Provide the [X, Y] coordinate of the cell's center where the given text is located.  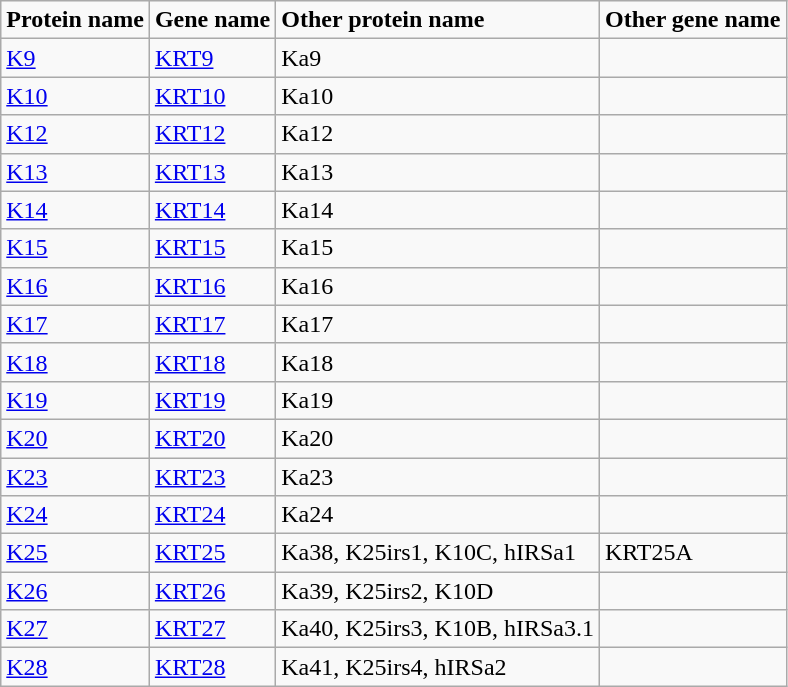
Ka40, K25irs3, K10B, hIRSa3.1 [438, 629]
Protein name [76, 20]
KRT12 [212, 134]
KRT24 [212, 515]
K10 [76, 96]
Ka20 [438, 438]
Other protein name [438, 20]
KRT13 [212, 172]
KRT17 [212, 324]
KRT10 [212, 96]
K26 [76, 591]
Ka39, K25irs2, K10D [438, 591]
KRT18 [212, 362]
Ka24 [438, 515]
Ka38, K25irs1, K10C, hIRSa1 [438, 553]
K15 [76, 248]
Ka12 [438, 134]
KRT15 [212, 248]
Ka13 [438, 172]
KRT14 [212, 210]
Ka41, K25irs4, hIRSa2 [438, 667]
Ka23 [438, 477]
Ka17 [438, 324]
K18 [76, 362]
KRT16 [212, 286]
KRT19 [212, 400]
K20 [76, 438]
K16 [76, 286]
Ka18 [438, 362]
KRT27 [212, 629]
Gene name [212, 20]
K25 [76, 553]
K12 [76, 134]
Ka10 [438, 96]
K19 [76, 400]
KRT25 [212, 553]
K28 [76, 667]
Ka14 [438, 210]
KRT28 [212, 667]
Ka9 [438, 58]
KRT20 [212, 438]
K27 [76, 629]
Ka19 [438, 400]
KRT23 [212, 477]
K24 [76, 515]
KRT9 [212, 58]
K14 [76, 210]
K17 [76, 324]
Ka15 [438, 248]
Other gene name [692, 20]
K9 [76, 58]
K23 [76, 477]
Ka16 [438, 286]
KRT25A [692, 553]
KRT26 [212, 591]
K13 [76, 172]
